For the text-containing cell, return its midpoint in (X, Y) coordinate format. 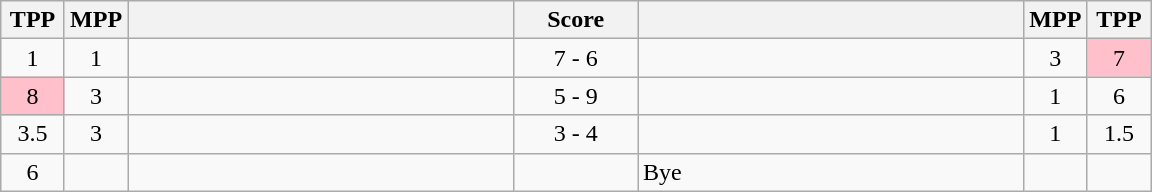
3 - 4 (576, 134)
7 - 6 (576, 58)
Score (576, 20)
1.5 (1119, 134)
Bye (831, 172)
8 (33, 96)
5 - 9 (576, 96)
3.5 (33, 134)
7 (1119, 58)
